Return (x, y) of the center of cell containing provided text 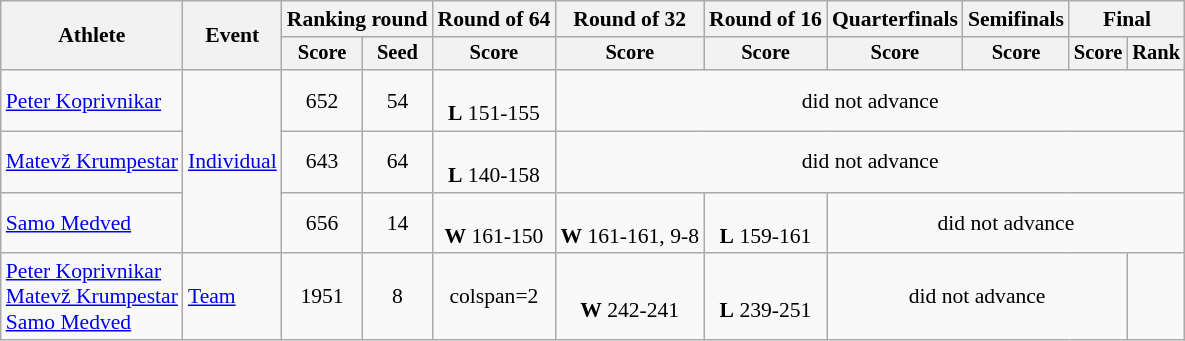
L 151-155 (494, 100)
Quarterfinals (895, 19)
64 (397, 162)
1951 (322, 298)
L 140-158 (494, 162)
Seed (397, 54)
Peter KoprivnikarMatevž KrumpestarSamo Medved (92, 298)
Rank (1156, 54)
Samo Medved (92, 224)
W 242-241 (630, 298)
colspan=2 (494, 298)
652 (322, 100)
L 239-251 (766, 298)
Round of 16 (766, 19)
Event (232, 36)
Round of 64 (494, 19)
W 161-150 (494, 224)
Athlete (92, 36)
Final (1127, 19)
Round of 32 (630, 19)
54 (397, 100)
Peter Koprivnikar (92, 100)
14 (397, 224)
656 (322, 224)
643 (322, 162)
Team (232, 298)
Individual (232, 162)
Ranking round (358, 19)
L 159-161 (766, 224)
W 161-161, 9-8 (630, 224)
Matevž Krumpestar (92, 162)
Semifinals (1016, 19)
8 (397, 298)
